Return the (x, y) coordinate for the center point of the cell that contains the specified text.  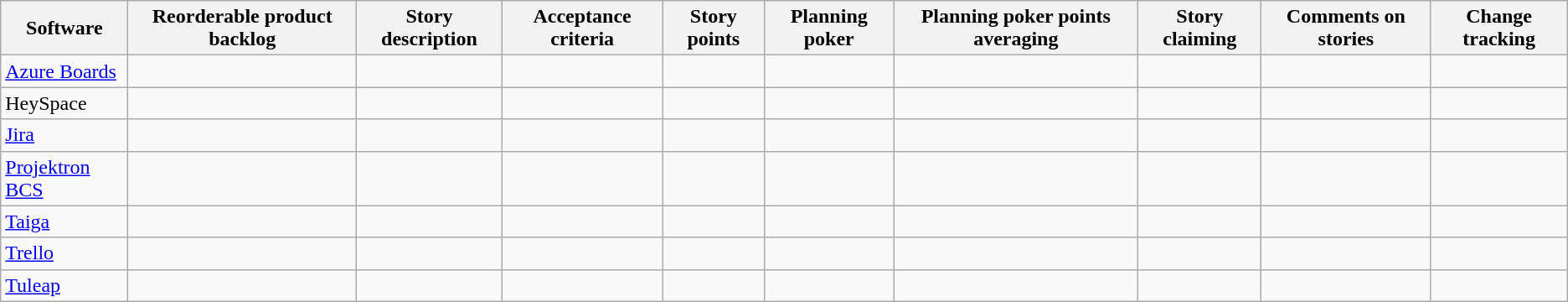
Comments on stories (1346, 29)
Azure Boards (64, 71)
Jira (64, 135)
Change tracking (1499, 29)
Story description (430, 29)
Projektron BCS (64, 178)
Story claiming (1199, 29)
HeySpace (64, 103)
Software (64, 29)
Planning poker (829, 29)
Tuleap (64, 285)
Trello (64, 253)
Reorderable product backlog (243, 29)
Planning poker points averaging (1016, 29)
Taiga (64, 221)
Acceptance criteria (582, 29)
Story points (714, 29)
